Locate the cell with the specified text and output its (x, y) center coordinate. 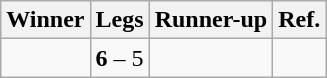
Legs (120, 20)
Runner-up (211, 20)
6 – 5 (120, 58)
Ref. (300, 20)
Winner (46, 20)
